Output the [x, y] coordinate of the center of the cell containing the given text.  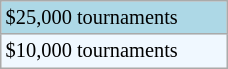
$10,000 tournaments [114, 51]
$25,000 tournaments [114, 17]
